Find where the given text appears and provide that cell's center as [x, y] coordinate. 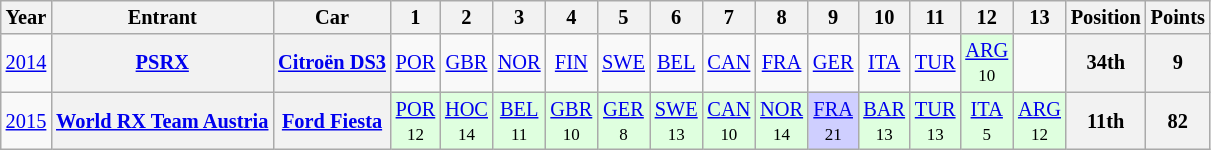
GBR10 [572, 121]
8 [782, 17]
GER [833, 63]
BEL11 [520, 121]
Year [26, 17]
World RX Team Austria [162, 121]
6 [676, 17]
BAR13 [884, 121]
Car [332, 17]
GBR [466, 63]
ARG10 [986, 63]
Entrant [162, 17]
FRA21 [833, 121]
NOR [520, 63]
12 [986, 17]
POR [416, 63]
2 [466, 17]
3 [520, 17]
2014 [26, 63]
POR12 [416, 121]
ARG12 [1040, 121]
5 [624, 17]
TUR13 [935, 121]
ITA [884, 63]
SWE13 [676, 121]
7 [730, 17]
4 [572, 17]
FIN [572, 63]
ITA5 [986, 121]
NOR14 [782, 121]
11 [935, 17]
Citroën DS3 [332, 63]
1 [416, 17]
13 [1040, 17]
82 [1178, 121]
10 [884, 17]
PSRX [162, 63]
34th [1106, 63]
FRA [782, 63]
2015 [26, 121]
GER8 [624, 121]
CAN10 [730, 121]
Ford Fiesta [332, 121]
CAN [730, 63]
Position [1106, 17]
11th [1106, 121]
TUR [935, 63]
Points [1178, 17]
HOC14 [466, 121]
SWE [624, 63]
BEL [676, 63]
